Locate the cell with the specified text and output its (x, y) center coordinate. 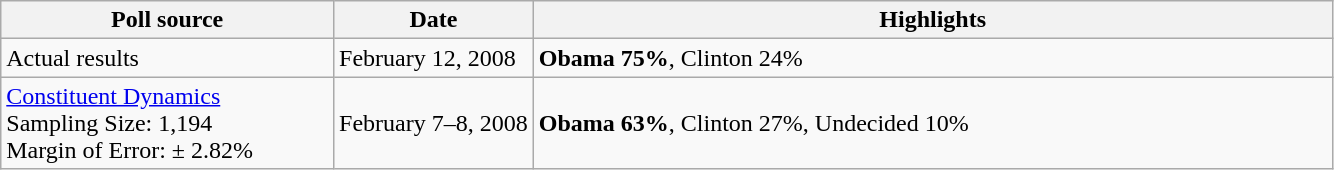
Actual results (168, 58)
February 7–8, 2008 (434, 123)
Obama 63%, Clinton 27%, Undecided 10% (932, 123)
Obama 75%, Clinton 24% (932, 58)
Highlights (932, 20)
February 12, 2008 (434, 58)
Constituent DynamicsSampling Size: 1,194 Margin of Error: ± 2.82% (168, 123)
Poll source (168, 20)
Date (434, 20)
